Identify which cell holds the provided text, then report its [x, y] central coordinate. 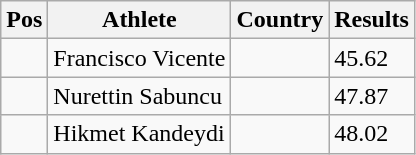
45.62 [372, 58]
48.02 [372, 134]
Hikmet Kandeydi [140, 134]
Results [372, 20]
Country [280, 20]
Francisco Vicente [140, 58]
Nurettin Sabuncu [140, 96]
Athlete [140, 20]
Pos [24, 20]
47.87 [372, 96]
